Find where the given text appears and provide that cell's center as (X, Y) coordinate. 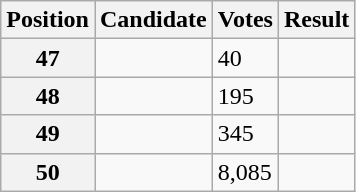
Candidate (153, 20)
345 (245, 134)
40 (245, 58)
48 (48, 96)
50 (48, 172)
Result (316, 20)
Position (48, 20)
Votes (245, 20)
49 (48, 134)
195 (245, 96)
47 (48, 58)
8,085 (245, 172)
